Detect which cell encompasses the target text, then output its [x, y] center coordinate. 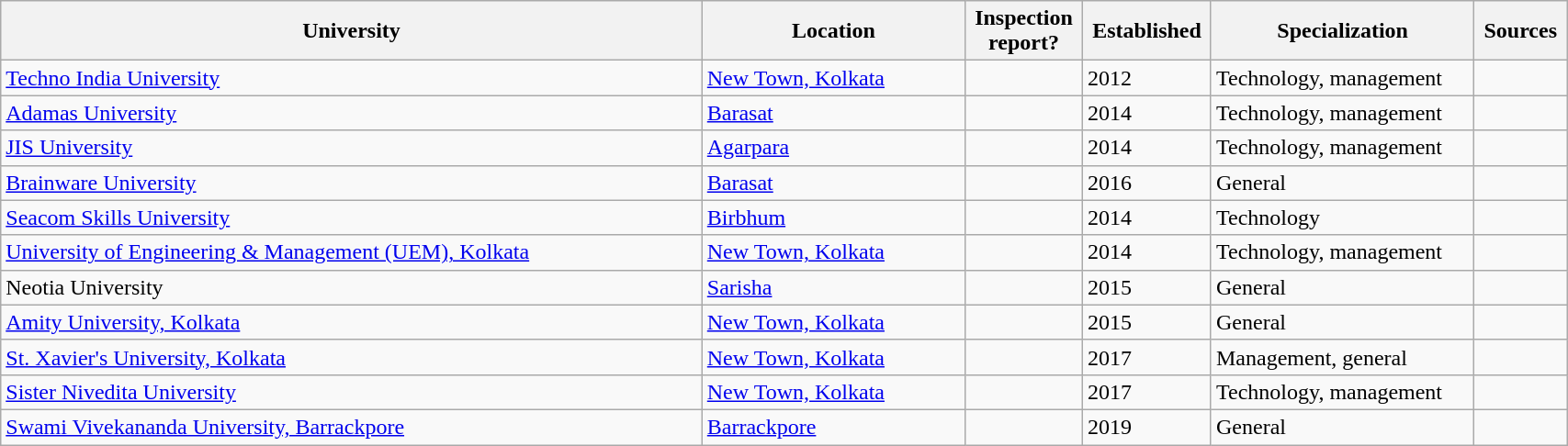
Established [1147, 31]
Neotia University [352, 287]
Adamas University [352, 113]
Birbhum [833, 217]
Sarisha [833, 287]
Technology [1342, 217]
Amity University, Kolkata [352, 322]
Brainware University [352, 183]
2019 [1147, 427]
Specialization [1342, 31]
St. Xavier's University, Kolkata [352, 357]
Sister Nivedita University [352, 392]
Management, general [1342, 357]
University [352, 31]
Inspection report? [1024, 31]
JIS University [352, 148]
Location [833, 31]
Swami Vivekananda University, Barrackpore [352, 427]
2016 [1147, 183]
Sources [1521, 31]
University of Engineering & Management (UEM), Kolkata [352, 252]
2012 [1147, 78]
Seacom Skills University [352, 217]
Agarpara [833, 148]
Barrackpore [833, 427]
Techno India University [352, 78]
